Find where the given text appears and provide that cell's center as [X, Y] coordinate. 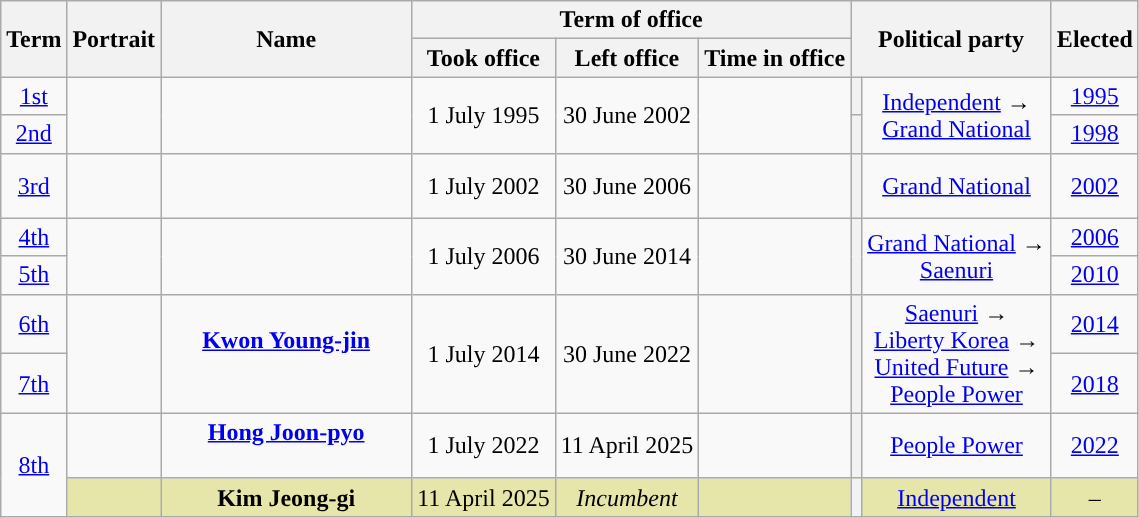
8th [34, 464]
1 July 1995 [484, 115]
1 July 2006 [484, 256]
5th [34, 275]
4th [34, 237]
Saenuri →Liberty Korea →United Future →People Power [957, 354]
Left office [627, 58]
Independent [957, 497]
30 June 2006 [627, 186]
Kim Jeong-gi [286, 497]
2006 [1094, 237]
2014 [1094, 324]
1st [34, 96]
Term [34, 39]
30 June 2002 [627, 115]
1998 [1094, 134]
Elected [1094, 39]
Took office [484, 58]
2018 [1094, 384]
Portrait [114, 39]
2022 [1094, 446]
People Power [957, 446]
30 June 2014 [627, 256]
Independent →Grand National [957, 115]
Term of office [632, 20]
Kwon Young-jin [286, 354]
30 June 2022 [627, 354]
Political party [952, 39]
– [1094, 497]
Incumbent [627, 497]
1995 [1094, 96]
Time in office [775, 58]
Name [286, 39]
7th [34, 384]
2nd [34, 134]
1 July 2002 [484, 186]
1 July 2022 [484, 446]
6th [34, 324]
2002 [1094, 186]
2010 [1094, 275]
Grand National →Saenuri [957, 256]
Grand National [957, 186]
1 July 2014 [484, 354]
3rd [34, 186]
Hong Joon-pyo [286, 446]
